Extract the (x, y) coordinate from the center of the cell holding the provided text.  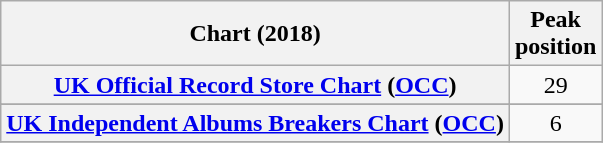
6 (555, 123)
29 (555, 85)
Peakposition (555, 34)
UK Official Record Store Chart (OCC) (256, 85)
UK Independent Albums Breakers Chart (OCC) (256, 123)
Chart (2018) (256, 34)
